Output the [x, y] coordinate of the center of the cell containing the given text.  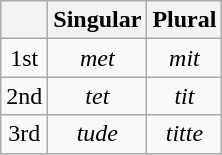
tit [184, 96]
mit [184, 58]
2nd [24, 96]
tude [98, 134]
met [98, 58]
titte [184, 134]
3rd [24, 134]
tet [98, 96]
Singular [98, 20]
1st [24, 58]
Plural [184, 20]
